Determine the (X, Y) coordinate at the center of the cell enclosing the given text.  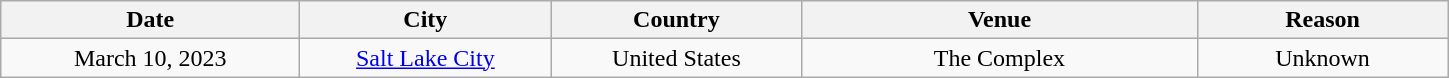
City (426, 20)
The Complex (1000, 58)
Country (676, 20)
Reason (1322, 20)
United States (676, 58)
Salt Lake City (426, 58)
Date (150, 20)
Venue (1000, 20)
March 10, 2023 (150, 58)
Unknown (1322, 58)
